Output the [X, Y] coordinate of the center of the cell containing the given text.  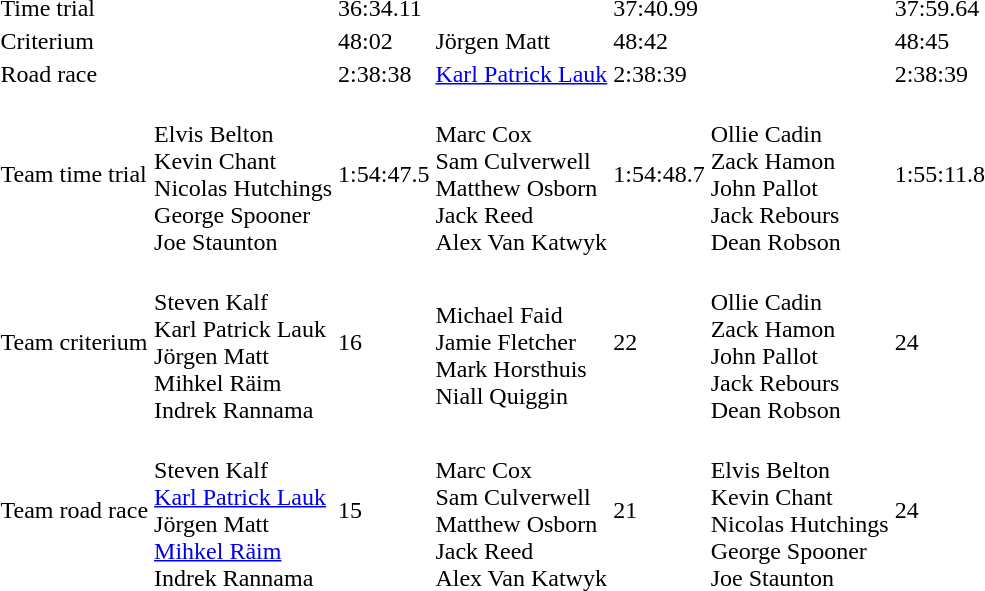
16 [384, 342]
1:54:47.5 [384, 174]
Michael Faid Jamie Fletcher Mark Horsthuis Niall Quiggin [522, 342]
2:38:38 [384, 74]
48:02 [384, 41]
Jörgen Matt [522, 41]
1:54:48.7 [659, 174]
Karl Patrick Lauk [522, 74]
Elvis Belton Kevin Chant Nicolas Hutchings George Spooner Joe Staunton [244, 174]
Marc Cox Sam Culverwell Matthew Osborn Jack Reed Alex Van Katwyk [522, 174]
22 [659, 342]
2:38:39 [659, 74]
48:42 [659, 41]
Steven Kalf Karl Patrick Lauk Jörgen Matt Mihkel Räim Indrek Rannama [244, 342]
